Capture the cell that displays the provided text and extract its [x, y] central coordinate. 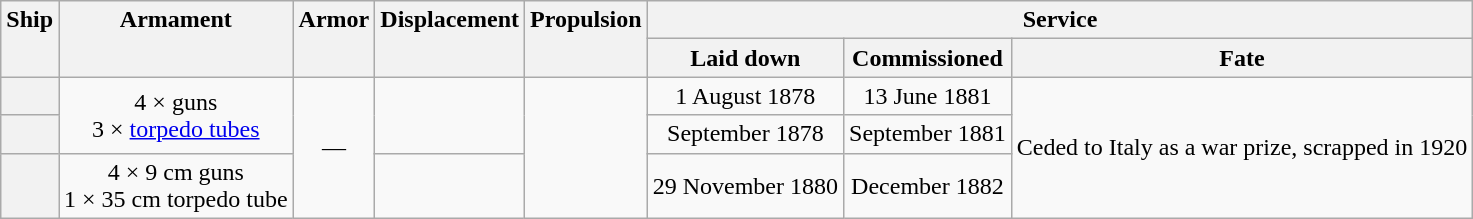
Fate [1242, 58]
Service [1060, 20]
Propulsion [586, 39]
September 1881 [928, 134]
1 August 1878 [745, 96]
Ceded to Italy as a war prize, scrapped in 1920 [1242, 148]
Laid down [745, 58]
Commissioned [928, 58]
December 1882 [928, 186]
13 June 1881 [928, 96]
4 × 9 cm guns1 × 35 cm torpedo tube [176, 186]
4 × guns3 × torpedo tubes [176, 115]
29 November 1880 [745, 186]
Armor [334, 39]
Displacement [450, 39]
— [334, 148]
Ship [30, 39]
Armament [176, 39]
September 1878 [745, 134]
